Scan for the cell matching the given text and deliver its [X, Y] coordinate at center. 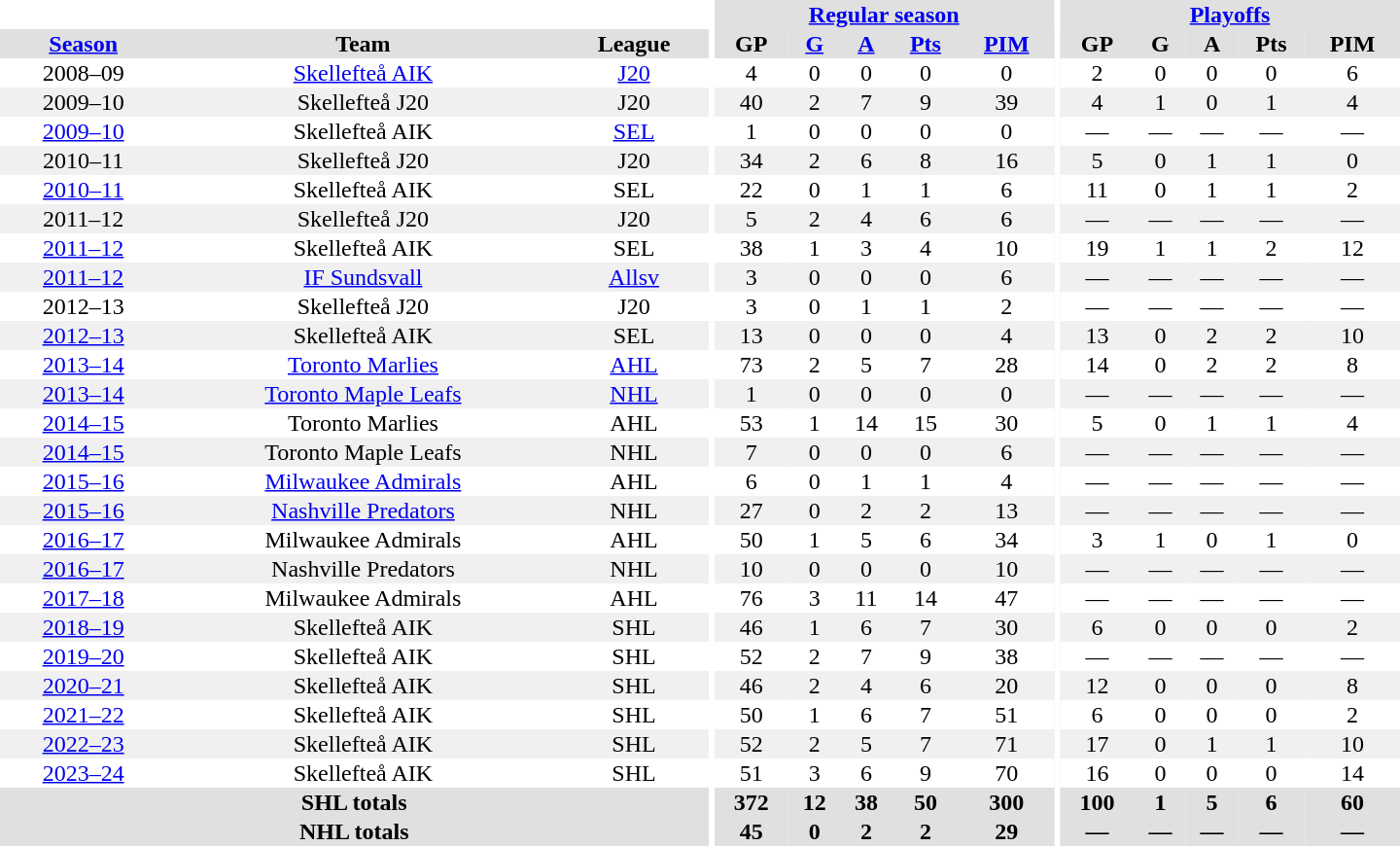
39 [1006, 102]
20 [1006, 686]
15 [926, 423]
71 [1006, 744]
2008–09 [84, 73]
2019–20 [84, 656]
45 [751, 831]
372 [751, 802]
19 [1097, 248]
2021–22 [84, 715]
47 [1006, 598]
League [634, 44]
Playoffs [1230, 15]
SHL totals [354, 802]
IF Sundsvall [363, 277]
Season [84, 44]
2017–18 [84, 598]
60 [1352, 802]
70 [1006, 773]
27 [751, 511]
Regular season [884, 15]
22 [751, 190]
NHL totals [354, 831]
29 [1006, 831]
2020–21 [84, 686]
73 [751, 365]
100 [1097, 802]
Team [363, 44]
300 [1006, 802]
2023–24 [84, 773]
17 [1097, 744]
2022–23 [84, 744]
53 [751, 423]
28 [1006, 365]
40 [751, 102]
2018–19 [84, 627]
76 [751, 598]
Allsv [634, 277]
